Search for the cell housing the specified text and yield its (X, Y) center coordinate. 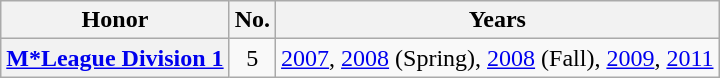
M*League Division 1 (115, 58)
Years (498, 20)
2007, 2008 (Spring), 2008 (Fall), 2009, 2011 (498, 58)
Honor (115, 20)
5 (252, 58)
No. (252, 20)
